Scan for the cell matching the given text and deliver its [X, Y] coordinate at center. 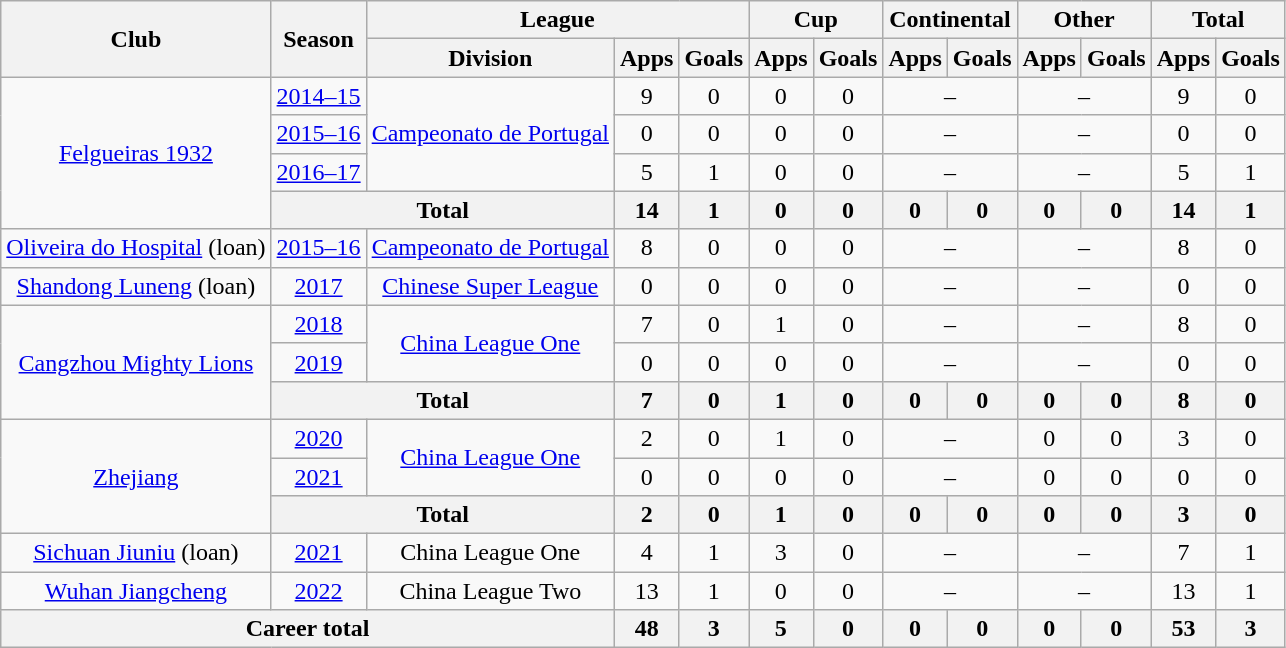
53 [1183, 629]
League [558, 20]
2014–15 [318, 96]
Felgueiras 1932 [136, 153]
2020 [318, 438]
Zhejiang [136, 476]
2017 [318, 286]
Division [490, 58]
4 [646, 553]
2022 [318, 591]
2016–17 [318, 172]
Other [1084, 20]
Shandong Luneng (loan) [136, 286]
48 [646, 629]
Oliveira do Hospital (loan) [136, 248]
Career total [308, 629]
Club [136, 39]
China League Two [490, 591]
2019 [318, 362]
Sichuan Jiuniu (loan) [136, 553]
Wuhan Jiangcheng [136, 591]
Cup [816, 20]
Cangzhou Mighty Lions [136, 362]
Chinese Super League [490, 286]
Continental [950, 20]
Season [318, 39]
2018 [318, 324]
